Search for the cell housing the specified text and yield its [x, y] center coordinate. 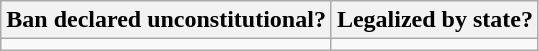
Ban declared unconstitutional? [166, 20]
Legalized by state? [434, 20]
